Extract the (x, y) coordinate from the center of the cell holding the provided text.  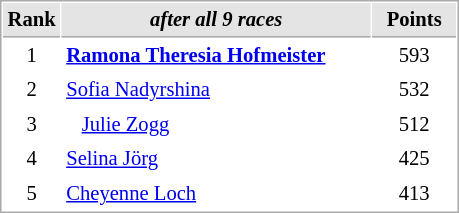
532 (414, 90)
3 (32, 124)
1 (32, 56)
2 (32, 90)
after all 9 races (216, 20)
425 (414, 158)
593 (414, 56)
Points (414, 20)
5 (32, 194)
Rank (32, 20)
Julie Zogg (216, 124)
512 (414, 124)
Sofia Nadyrshina (216, 90)
413 (414, 194)
Cheyenne Loch (216, 194)
4 (32, 158)
Ramona Theresia Hofmeister (216, 56)
Selina Jörg (216, 158)
